Determine the [X, Y] coordinate at the center of the cell enclosing the given text.  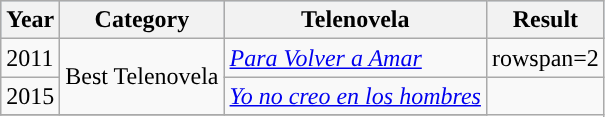
Best Telenovela [142, 77]
2015 [30, 96]
rowspan=2 [545, 58]
Yo no creo en los hombres [355, 96]
Year [30, 20]
2011 [30, 58]
Result [545, 20]
Telenovela [355, 20]
Para Volver a Amar [355, 58]
Category [142, 20]
